Search for the cell housing the specified text and yield its (x, y) center coordinate. 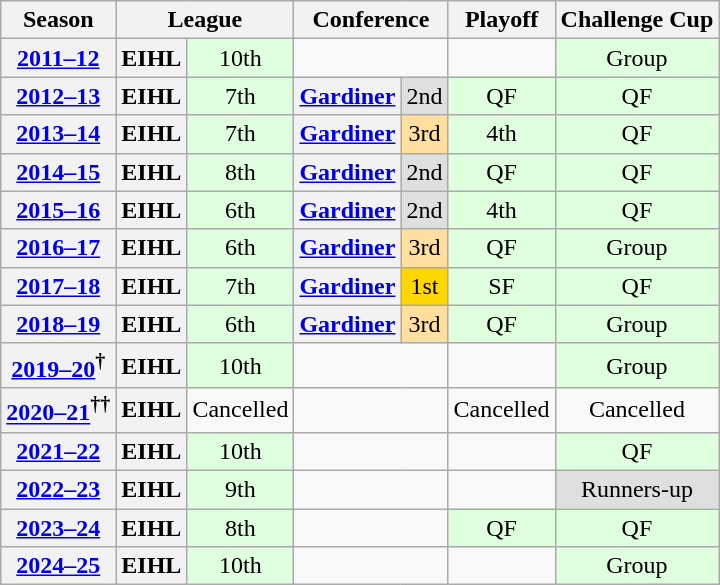
9th (240, 489)
2020–21†† (58, 410)
SF (502, 286)
1st (424, 286)
2021–22 (58, 451)
Conference (371, 20)
Season (58, 20)
2023–24 (58, 528)
2024–25 (58, 566)
2015–16 (58, 210)
2022–23 (58, 489)
2017–18 (58, 286)
League (205, 20)
2014–15 (58, 172)
2011–12 (58, 58)
Challenge Cup (637, 20)
2019–20† (58, 366)
2016–17 (58, 248)
2018–19 (58, 324)
Runners-up (637, 489)
2012–13 (58, 96)
2013–14 (58, 134)
Playoff (502, 20)
